Search for the cell housing the specified text and yield its (X, Y) center coordinate. 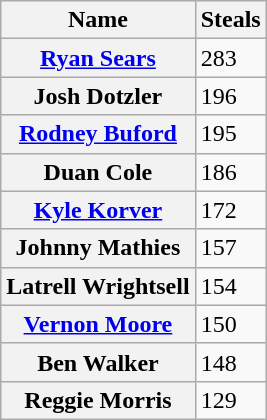
129 (230, 400)
Name (98, 20)
148 (230, 362)
Ryan Sears (98, 58)
Reggie Morris (98, 400)
Latrell Wrightsell (98, 286)
283 (230, 58)
172 (230, 210)
Josh Dotzler (98, 96)
186 (230, 172)
196 (230, 96)
Johnny Mathies (98, 248)
Vernon Moore (98, 324)
157 (230, 248)
195 (230, 134)
Ben Walker (98, 362)
Rodney Buford (98, 134)
150 (230, 324)
Kyle Korver (98, 210)
Steals (230, 20)
154 (230, 286)
Duan Cole (98, 172)
